Detect which cell encompasses the target text, then output its [X, Y] center coordinate. 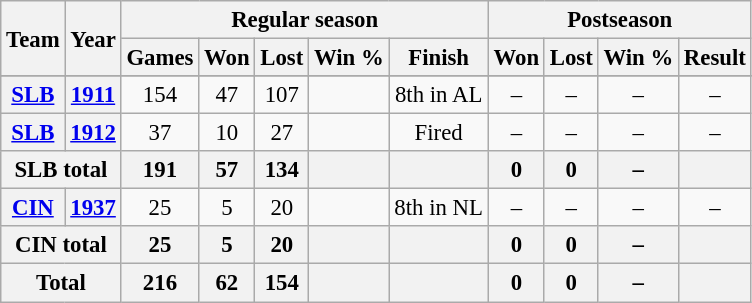
57 [227, 170]
191 [160, 170]
SLB total [61, 170]
Result [716, 58]
37 [160, 133]
Year [93, 38]
1911 [93, 95]
134 [282, 170]
1912 [93, 133]
Fired [438, 133]
CIN total [61, 245]
1937 [93, 208]
Postseason [620, 20]
Team [33, 38]
47 [227, 95]
8th in AL [438, 95]
27 [282, 133]
62 [227, 283]
107 [282, 95]
Games [160, 58]
216 [160, 283]
8th in NL [438, 208]
Total [61, 283]
10 [227, 133]
Finish [438, 58]
Regular season [304, 20]
CIN [33, 208]
